Capture the cell that displays the provided text and extract its (x, y) central coordinate. 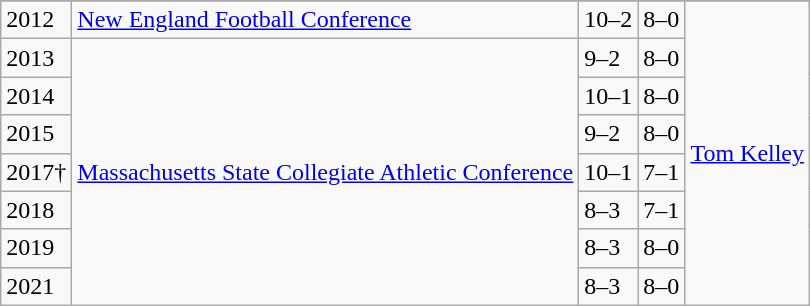
2021 (36, 286)
2018 (36, 210)
2014 (36, 96)
2013 (36, 58)
Tom Kelley (748, 153)
2019 (36, 248)
New England Football Conference (326, 20)
Massachusetts State Collegiate Athletic Conference (326, 172)
2015 (36, 134)
2017† (36, 172)
10–2 (608, 20)
2012 (36, 20)
